Find where the given text appears and provide that cell's center as [X, Y] coordinate. 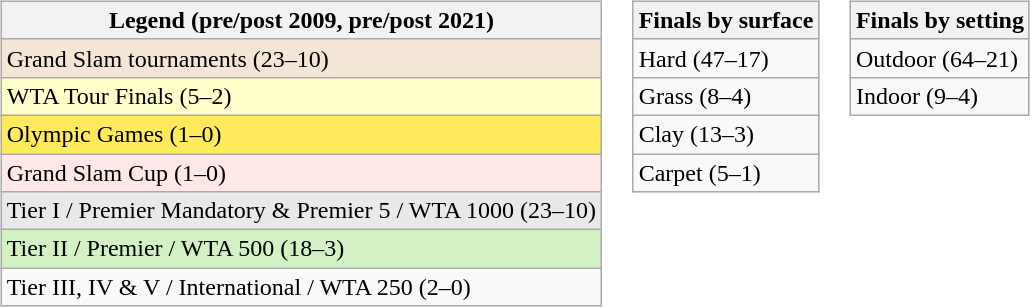
Legend (pre/post 2009, pre/post 2021) [301, 20]
Grand Slam Cup (1–0) [301, 173]
Grand Slam tournaments (23–10) [301, 58]
Olympic Games (1–0) [301, 134]
Hard (47–17) [726, 58]
Carpet (5–1) [726, 173]
WTA Tour Finals (5–2) [301, 96]
Finals by surface [726, 20]
Tier III, IV & V / International / WTA 250 (2–0) [301, 287]
Finals by setting [940, 20]
Clay (13–3) [726, 134]
Grass (8–4) [726, 96]
Tier II / Premier / WTA 500 (18–3) [301, 249]
Outdoor (64–21) [940, 58]
Indoor (9–4) [940, 96]
Tier I / Premier Mandatory & Premier 5 / WTA 1000 (23–10) [301, 211]
